Determine the (x, y) coordinate at the center of the cell enclosing the given text.  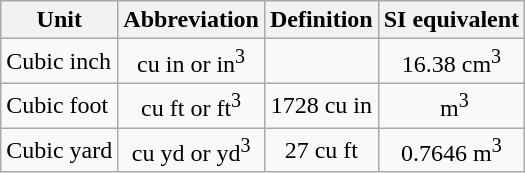
0.7646 m3 (451, 150)
1728 cu in (321, 106)
Abbreviation (192, 20)
SI equivalent (451, 20)
Cubic foot (60, 106)
16.38 cm3 (451, 62)
Cubic yard (60, 150)
Cubic inch (60, 62)
m3 (451, 106)
cu ft or ft3 (192, 106)
Definition (321, 20)
Unit (60, 20)
cu yd or yd3 (192, 150)
27 cu ft (321, 150)
cu in or in3 (192, 62)
